Capture the cell that displays the provided text and extract its [x, y] central coordinate. 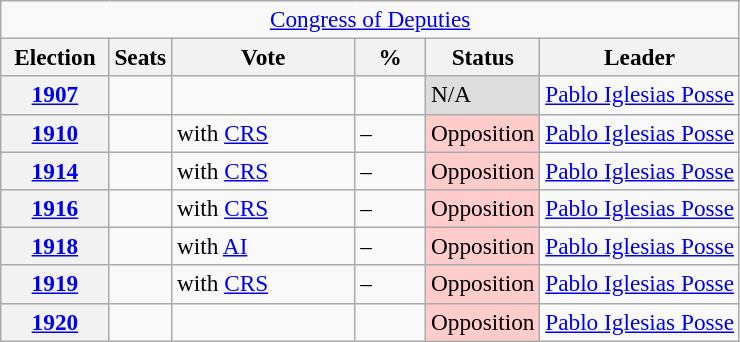
Status [483, 57]
Seats [140, 57]
1920 [55, 322]
1918 [55, 246]
Vote [264, 57]
Leader [640, 57]
1914 [55, 170]
1916 [55, 208]
% [390, 57]
with AI [264, 246]
1907 [55, 95]
1910 [55, 133]
N/A [483, 95]
Congress of Deputies [370, 19]
Election [55, 57]
1919 [55, 284]
